Return [x, y] of the center of cell containing provided text 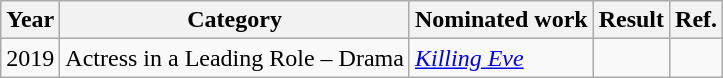
Nominated work [501, 20]
Ref. [696, 20]
Category [235, 20]
Year [30, 20]
Killing Eve [501, 58]
Actress in a Leading Role – Drama [235, 58]
Result [631, 20]
2019 [30, 58]
